Extract the (X, Y) coordinate from the center of the cell holding the provided text.  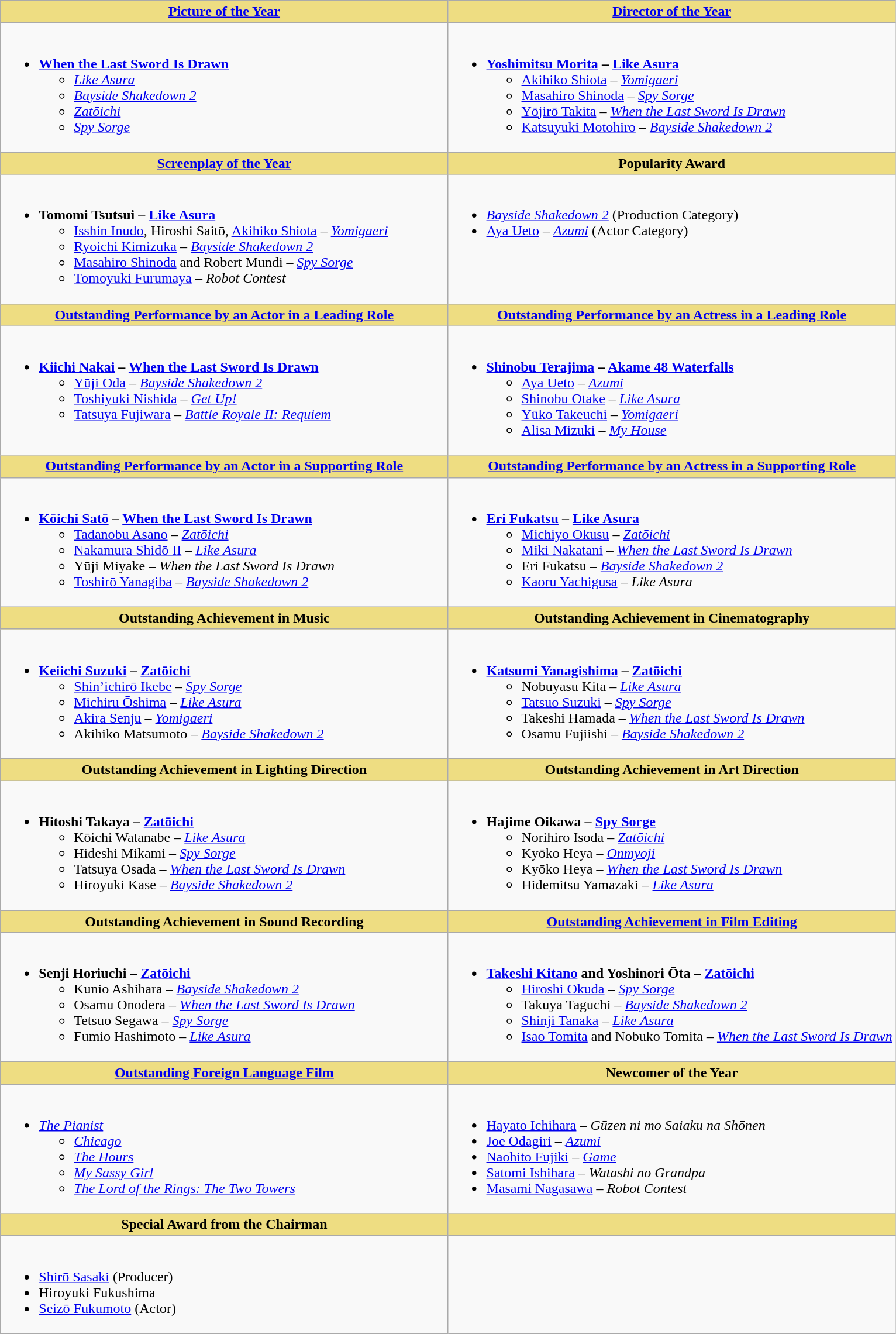
Outstanding Performance by an Actress in a Supporting Role (671, 466)
Bayside Shakedown 2 (Production Category)Aya Ueto – Azumi (Actor Category) (671, 239)
Outstanding Performance by an Actor in a Supporting Role (225, 466)
Kiichi Nakai – When the Last Sword Is DrawnYūji Oda – Bayside Shakedown 2Toshiyuki Nishida – Get Up!Tatsuya Fujiwara – Battle Royale II: Requiem (225, 391)
Shinobu Terajima – Akame 48 WaterfallsAya Ueto – AzumiShinobu Otake – Like AsuraYūko Takeuchi – YomigaeriAlisa Mizuki – My House (671, 391)
Outstanding Achievement in Lighting Direction (225, 769)
Outstanding Foreign Language Film (225, 1073)
Outstanding Achievement in Art Direction (671, 769)
Keiichi Suzuki – ZatōichiShin’ichirō Ikebe – Spy SorgeMichiru Ōshima – Like AsuraAkira Senju – YomigaeriAkihiko Matsumoto – Bayside Shakedown 2 (225, 694)
Outstanding Achievement in Sound Recording (225, 922)
Shirō Sasaki (Producer)Hiroyuki FukushimaSeizō Fukumoto (Actor) (225, 1285)
Hajime Oikawa – Spy SorgeNorihiro Isoda – ZatōichiKyōko Heya – OnmyojiKyōko Heya – When the Last Sword Is DrawnHidemitsu Yamazaki – Like Asura (671, 845)
Outstanding Achievement in Cinematography (671, 618)
Outstanding Performance by an Actress in a Leading Role (671, 315)
Outstanding Performance by an Actor in a Leading Role (225, 315)
The PianistChicagoThe HoursMy Sassy GirlThe Lord of the Rings: The Two Towers (225, 1149)
Director of the Year (671, 12)
Special Award from the Chairman (225, 1225)
Outstanding Achievement in Music (225, 618)
Picture of the Year (225, 12)
Screenplay of the Year (225, 163)
Outstanding Achievement in Film Editing (671, 922)
Popularity Award (671, 163)
When the Last Sword Is DrawnLike AsuraBayside Shakedown 2ZatōichiSpy Sorge (225, 88)
Newcomer of the Year (671, 1073)
